Output the (x, y) coordinate of the center of the cell containing the given text.  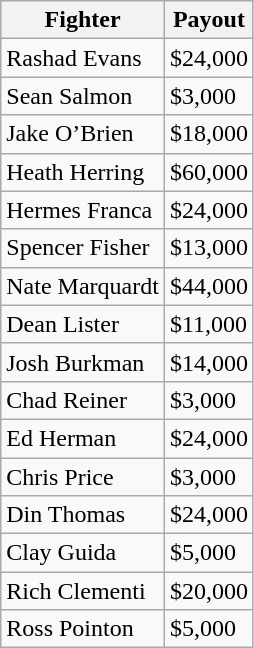
$11,000 (208, 324)
Chad Reiner (83, 400)
$18,000 (208, 134)
$60,000 (208, 172)
Sean Salmon (83, 96)
$20,000 (208, 591)
Hermes Franca (83, 210)
Ross Pointon (83, 629)
$44,000 (208, 286)
Ed Herman (83, 438)
Din Thomas (83, 515)
Rashad Evans (83, 58)
Chris Price (83, 477)
Spencer Fisher (83, 248)
Payout (208, 20)
$13,000 (208, 248)
Nate Marquardt (83, 286)
Jake O’Brien (83, 134)
Clay Guida (83, 553)
Rich Clementi (83, 591)
Fighter (83, 20)
$14,000 (208, 362)
Josh Burkman (83, 362)
Heath Herring (83, 172)
Dean Lister (83, 324)
